For the text-containing cell, return its midpoint in (x, y) coordinate format. 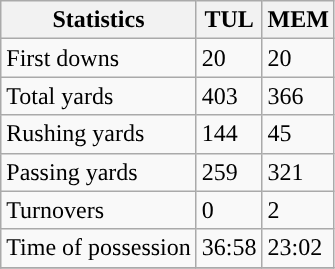
MEM (298, 20)
Time of possession (99, 248)
2 (298, 210)
Passing yards (99, 172)
45 (298, 134)
TUL (229, 20)
403 (229, 96)
Rushing yards (99, 134)
First downs (99, 58)
Statistics (99, 20)
Total yards (99, 96)
366 (298, 96)
0 (229, 210)
144 (229, 134)
Turnovers (99, 210)
23:02 (298, 248)
321 (298, 172)
36:58 (229, 248)
259 (229, 172)
